Detect which cell encompasses the target text, then output its [x, y] center coordinate. 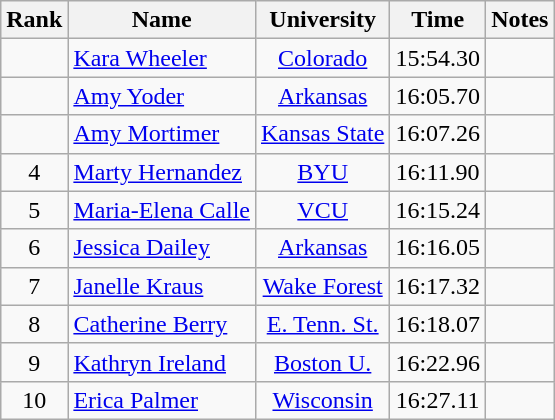
Wisconsin [322, 400]
16:22.96 [438, 362]
Maria-Elena Calle [162, 210]
4 [34, 172]
Name [162, 20]
Wake Forest [322, 286]
Rank [34, 20]
15:54.30 [438, 58]
6 [34, 248]
Erica Palmer [162, 400]
16:17.32 [438, 286]
Kara Wheeler [162, 58]
Catherine Berry [162, 324]
VCU [322, 210]
Jessica Dailey [162, 248]
Colorado [322, 58]
Time [438, 20]
16:18.07 [438, 324]
Boston U. [322, 362]
Amy Mortimer [162, 134]
BYU [322, 172]
Marty Hernandez [162, 172]
16:11.90 [438, 172]
16:16.05 [438, 248]
7 [34, 286]
16:15.24 [438, 210]
8 [34, 324]
16:05.70 [438, 96]
Amy Yoder [162, 96]
Notes [520, 20]
Kathryn Ireland [162, 362]
16:07.26 [438, 134]
5 [34, 210]
Janelle Kraus [162, 286]
16:27.11 [438, 400]
10 [34, 400]
Kansas State [322, 134]
E. Tenn. St. [322, 324]
University [322, 20]
9 [34, 362]
